Detect which cell encompasses the target text, then output its [X, Y] center coordinate. 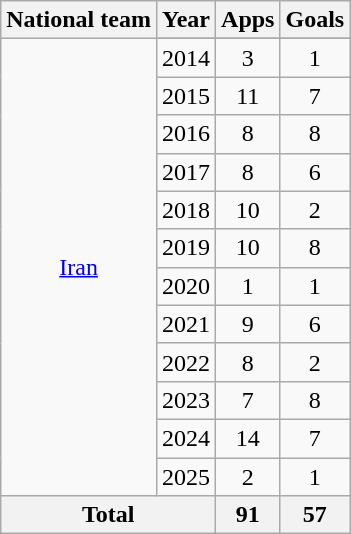
11 [248, 96]
2015 [186, 96]
2017 [186, 172]
Goals [315, 20]
2022 [186, 362]
National team [79, 20]
2014 [186, 58]
14 [248, 438]
3 [248, 58]
Total [108, 515]
Apps [248, 20]
2019 [186, 248]
2018 [186, 210]
2023 [186, 400]
9 [248, 324]
2021 [186, 324]
Iran [79, 268]
2020 [186, 286]
2024 [186, 438]
2016 [186, 134]
57 [315, 515]
Year [186, 20]
2025 [186, 477]
91 [248, 515]
